Scan for the cell matching the given text and deliver its [x, y] coordinate at center. 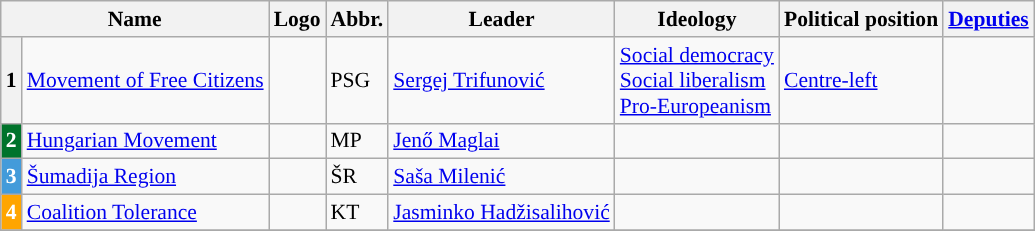
Jasminko Hadžisalihović [502, 213]
Name [135, 19]
Logo [298, 19]
Deputies [988, 19]
Hungarian Movement [146, 141]
Coalition Tolerance [146, 213]
MP [358, 141]
3 [12, 177]
Jenő Maglai [502, 141]
KT [358, 213]
Movement of Free Citizens [146, 80]
ŠR [358, 177]
Abbr. [358, 19]
Social democracySocial liberalismPro-Europeanism [697, 80]
Saša Milenić [502, 177]
Sergej Trifunović [502, 80]
Centre-left [861, 80]
Political position [861, 19]
2 [12, 141]
Leader [502, 19]
Šumadija Region [146, 177]
PSG [358, 80]
4 [12, 213]
Ideology [697, 19]
1 [12, 80]
